Locate the cell with the specified text and output its (x, y) center coordinate. 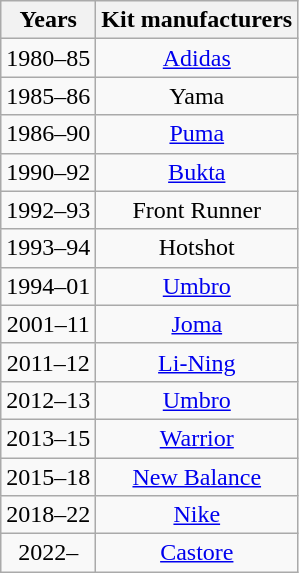
2013–15 (48, 438)
Nike (197, 515)
Warrior (197, 438)
Kit manufacturers (197, 20)
1992–93 (48, 210)
Front Runner (197, 210)
Joma (197, 324)
1985–86 (48, 96)
2015–18 (48, 477)
Puma (197, 134)
2011–12 (48, 362)
Adidas (197, 58)
Bukta (197, 172)
2001–11 (48, 324)
Years (48, 20)
2018–22 (48, 515)
Li-Ning (197, 362)
1980–85 (48, 58)
2012–13 (48, 400)
New Balance (197, 477)
1990–92 (48, 172)
1986–90 (48, 134)
Hotshot (197, 248)
Yama (197, 96)
1993–94 (48, 248)
2022– (48, 553)
1994–01 (48, 286)
Castore (197, 553)
